Locate the cell with the specified text and output its [X, Y] center coordinate. 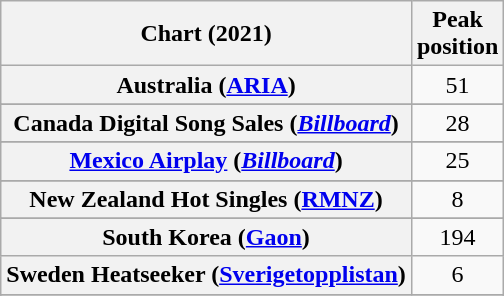
Canada Digital Song Sales (Billboard) [206, 123]
Sweden Heatseeker (Sverigetopplistan) [206, 275]
194 [457, 237]
25 [457, 161]
South Korea (Gaon) [206, 237]
Chart (2021) [206, 34]
New Zealand Hot Singles (RMNZ) [206, 199]
6 [457, 275]
Peakposition [457, 34]
Australia (ARIA) [206, 85]
51 [457, 85]
Mexico Airplay (Billboard) [206, 161]
28 [457, 123]
8 [457, 199]
